Scan for the cell matching the given text and deliver its [X, Y] coordinate at center. 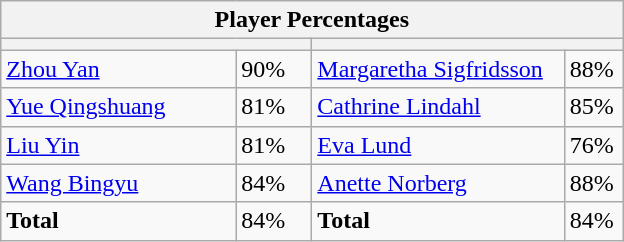
Zhou Yan [118, 69]
Player Percentages [312, 20]
76% [594, 145]
90% [274, 69]
Anette Norberg [438, 183]
Wang Bingyu [118, 183]
Liu Yin [118, 145]
Yue Qingshuang [118, 107]
Cathrine Lindahl [438, 107]
Margaretha Sigfridsson [438, 69]
Eva Lund [438, 145]
85% [594, 107]
